Locate the cell with the specified text and output its (X, Y) center coordinate. 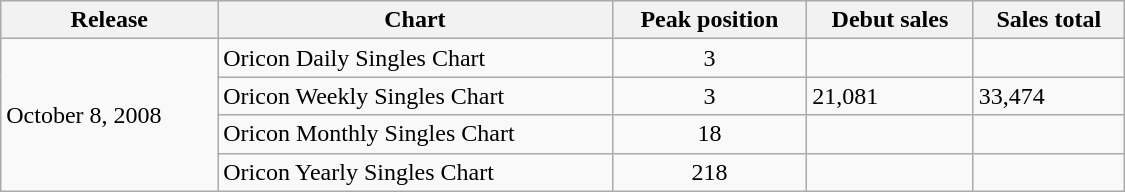
Peak position (709, 20)
Release (110, 20)
Chart (415, 20)
October 8, 2008 (110, 115)
33,474 (1048, 96)
18 (709, 134)
21,081 (890, 96)
Sales total (1048, 20)
Oricon Yearly Singles Chart (415, 172)
Oricon Monthly Singles Chart (415, 134)
Oricon Daily Singles Chart (415, 58)
218 (709, 172)
Debut sales (890, 20)
Oricon Weekly Singles Chart (415, 96)
